Scan for the cell matching the given text and deliver its [X, Y] coordinate at center. 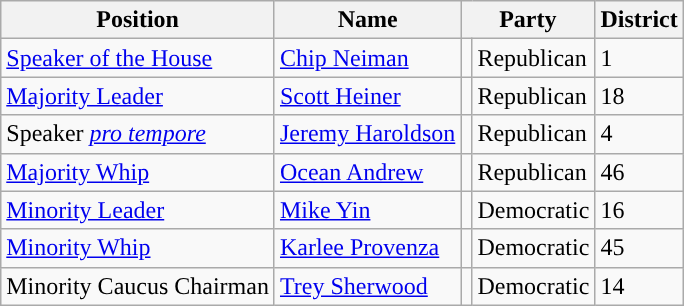
18 [639, 96]
45 [639, 248]
Name [367, 20]
Trey Sherwood [367, 286]
Karlee Provenza [367, 248]
14 [639, 286]
Party [528, 20]
Ocean Andrew [367, 172]
16 [639, 210]
Minority Whip [138, 248]
Speaker of the House [138, 58]
Minority Caucus Chairman [138, 286]
District [639, 20]
46 [639, 172]
1 [639, 58]
Jeremy Haroldson [367, 134]
Position [138, 20]
Speaker pro tempore [138, 134]
Minority Leader [138, 210]
Chip Neiman [367, 58]
4 [639, 134]
Majority Leader [138, 96]
Mike Yin [367, 210]
Scott Heiner [367, 96]
Majority Whip [138, 172]
